Scan for the cell matching the given text and deliver its [x, y] coordinate at center. 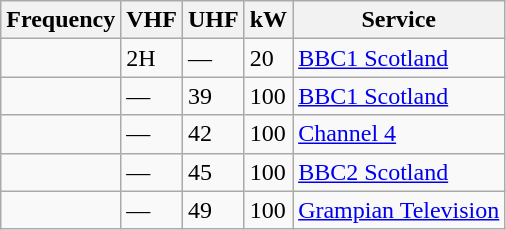
UHF [213, 20]
BBC2 Scotland [399, 172]
VHF [152, 20]
Grampian Television [399, 210]
20 [268, 58]
45 [213, 172]
39 [213, 96]
kW [268, 20]
Channel 4 [399, 134]
42 [213, 134]
Frequency [61, 20]
2H [152, 58]
Service [399, 20]
49 [213, 210]
